Pinpoint the cell where the given text exists, returning its (x, y) midpoint coordinate. 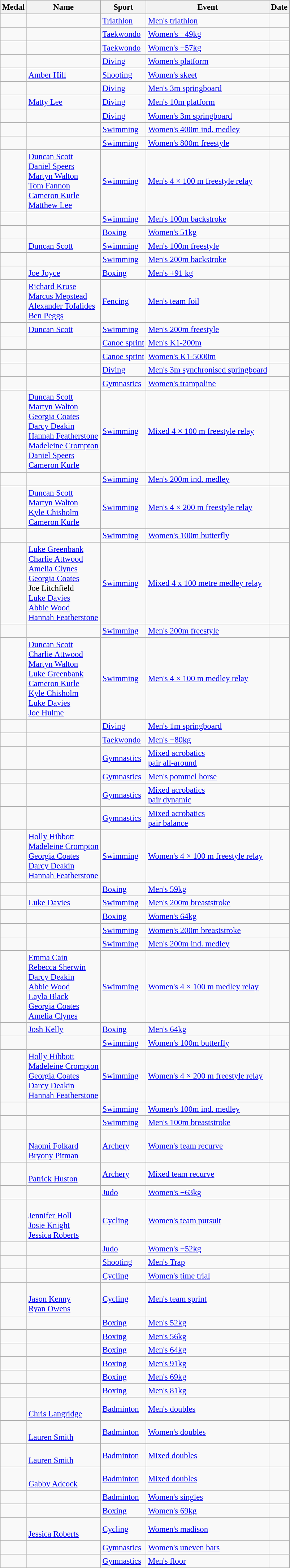
Jessica Roberts (64, 1529)
Duncan ScottMartyn WaltonGeorgia CoatesDarcy DeakinHannah FeatherstoneMadeleine CromptonDaniel SpeersCameron Kurle (64, 432)
Duncan ScottMartyn WaltonKyle ChisholmCameron Kurle (64, 508)
Women's 100m ind. medley (208, 1109)
Men's Trap (208, 1262)
Mixed acrobaticspair all-around (208, 758)
Men's 56kg (208, 1336)
Duncan ScottCharlie AttwoodMartyn WaltonLuke GreenbankCameron KurleKyle ChisholmLuke DaviesJoe Hulme (64, 679)
Women's time trial (208, 1276)
Women's skeet (208, 75)
Men's triathlon (208, 21)
Joe Joyce (64, 273)
Richard KruseMarcus MepsteadAlexander TofalidesBen Peggs (64, 301)
Josh Kelly (64, 1029)
Date (279, 7)
Women's team recurve (208, 1146)
Mixed 4 × 100 m freestyle relay (208, 432)
Women's trampoline (208, 384)
Women's 200m breaststroke (208, 930)
Women's singles (208, 1497)
Men's +91 kg (208, 273)
Men's 10m platform (208, 102)
Emma CainRebecca SherwinDarcy DeakinAbbie WoodLayla BlackGeorgia CoatesAmelia Clynes (64, 986)
Men's 69kg (208, 1377)
Men's 100m backstroke (208, 219)
Men's 3m springboard (208, 88)
Men's 200m backstroke (208, 260)
Jennifer HollJosie KnightJessica Roberts (64, 1221)
Women's 4 × 100 m freestyle relay (208, 856)
Women's platform (208, 61)
Men's K1-200m (208, 343)
Men's 4 × 200 m freestyle relay (208, 508)
Triathlon (123, 21)
Women's 4 × 100 m medley relay (208, 986)
Men's 91kg (208, 1363)
Men's pommel horse (208, 777)
Men's 59kg (208, 889)
Men's 4 × 100 m freestyle relay (208, 180)
Women's team pursuit (208, 1221)
Men's 1m springboard (208, 726)
Women's 69kg (208, 1511)
Naomi FolkardBryony Pitman (64, 1146)
Women's 800m freestyle (208, 143)
Men's 4 × 100 m medley relay (208, 679)
Men's −80kg (208, 740)
Event (208, 7)
Jason KennyRyan Owens (64, 1299)
Matty Lee (64, 102)
Mixed team recurve (208, 1174)
Women's 400m ind. medley (208, 129)
Women's doubles (208, 1432)
Amber Hill (64, 75)
Chris Langridge (64, 1409)
Women's uneven bars (208, 1548)
Men's 81kg (208, 1390)
Women's −57kg (208, 48)
Men's 3m synchronised springboard (208, 370)
Men's team foil (208, 301)
Luke GreenbankCharlie AttwoodAmelia ClynesGeorgia CoatesJoe LitchfieldLuke DaviesAbbie WoodHannah Featherstone (64, 583)
Luke Davies (64, 903)
Men's 100m breaststroke (208, 1123)
Women's 64kg (208, 916)
Women's 3m springboard (208, 116)
Women's −49kg (208, 34)
Name (64, 7)
Gabby Adcock (64, 1479)
Women's −52kg (208, 1249)
Men's 52kg (208, 1323)
Men's 100m freestyle (208, 246)
Mixed acrobaticspair balance (208, 819)
Men's team sprint (208, 1299)
Men's doubles (208, 1409)
Patrick Huston (64, 1174)
Sport (123, 7)
Men's floor (208, 1561)
Mixed 4 x 100 metre medley relay (208, 583)
Mixed acrobaticspair dynamic (208, 795)
Men's 200m breaststroke (208, 903)
Women's 51kg (208, 232)
Women's −63kg (208, 1193)
Duncan ScottDaniel SpeersMartyn WaltonTom FannonCameron KurleMatthew Lee (64, 180)
Women's K1-5000m (208, 357)
Fencing (123, 301)
Women's madison (208, 1529)
Medal (14, 7)
Women's 4 × 200 m freestyle relay (208, 1076)
